Return (X, Y) of the center of cell containing provided text 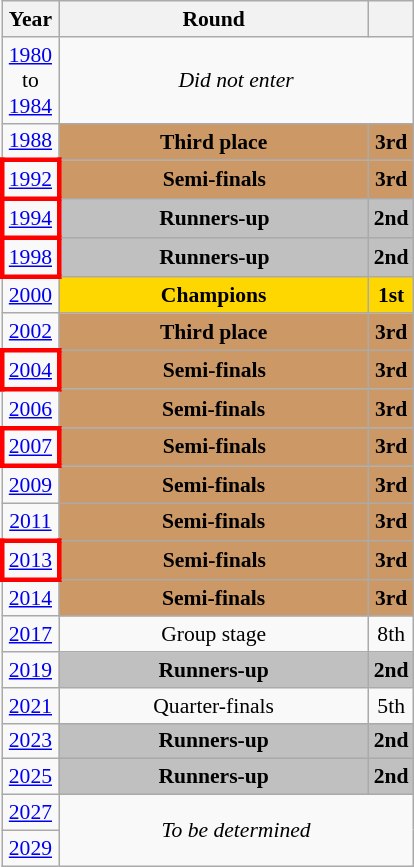
1988 (30, 142)
2023 (30, 741)
2013 (30, 560)
2006 (30, 408)
2021 (30, 706)
Round (214, 19)
2007 (30, 448)
Quarter-finals (214, 706)
2000 (30, 294)
1994 (30, 218)
2019 (30, 670)
1992 (30, 180)
Did not enter (236, 80)
2002 (30, 332)
8th (392, 635)
2027 (30, 813)
2017 (30, 635)
Group stage (214, 635)
2029 (30, 848)
Champions (214, 294)
2014 (30, 598)
2011 (30, 522)
1998 (30, 258)
Year (30, 19)
2004 (30, 370)
5th (392, 706)
2025 (30, 777)
1st (392, 294)
To be determined (236, 830)
1980to1984 (30, 80)
2009 (30, 486)
